Detect which cell encompasses the target text, then output its [x, y] center coordinate. 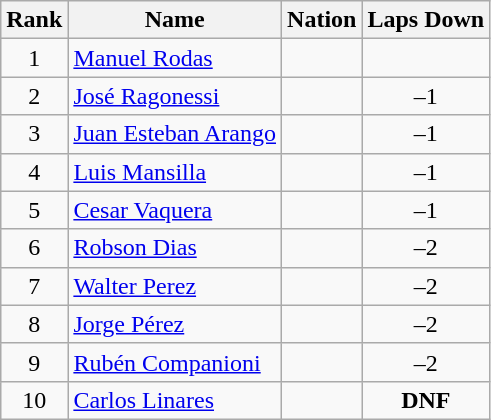
3 [34, 134]
9 [34, 362]
José Ragonessi [175, 96]
4 [34, 172]
Juan Esteban Arango [175, 134]
1 [34, 58]
Cesar Vaquera [175, 210]
Rank [34, 20]
7 [34, 286]
8 [34, 324]
Robson Dias [175, 248]
Nation [322, 20]
Manuel Rodas [175, 58]
10 [34, 400]
6 [34, 248]
Walter Perez [175, 286]
5 [34, 210]
Laps Down [426, 20]
Name [175, 20]
Carlos Linares [175, 400]
Rubén Companioni [175, 362]
2 [34, 96]
Luis Mansilla [175, 172]
Jorge Pérez [175, 324]
DNF [426, 400]
